From the cell containing the given text, extract its center point as [x, y] coordinate. 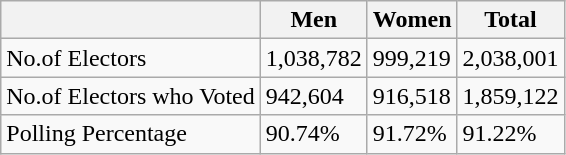
91.72% [412, 134]
999,219 [412, 58]
Polling Percentage [130, 134]
No.of Electors who Voted [130, 96]
No.of Electors [130, 58]
Total [510, 20]
2,038,001 [510, 58]
1,038,782 [314, 58]
1,859,122 [510, 96]
90.74% [314, 134]
942,604 [314, 96]
91.22% [510, 134]
916,518 [412, 96]
Women [412, 20]
Men [314, 20]
